Provide the [x, y] coordinate of the cell's center where the given text is located.  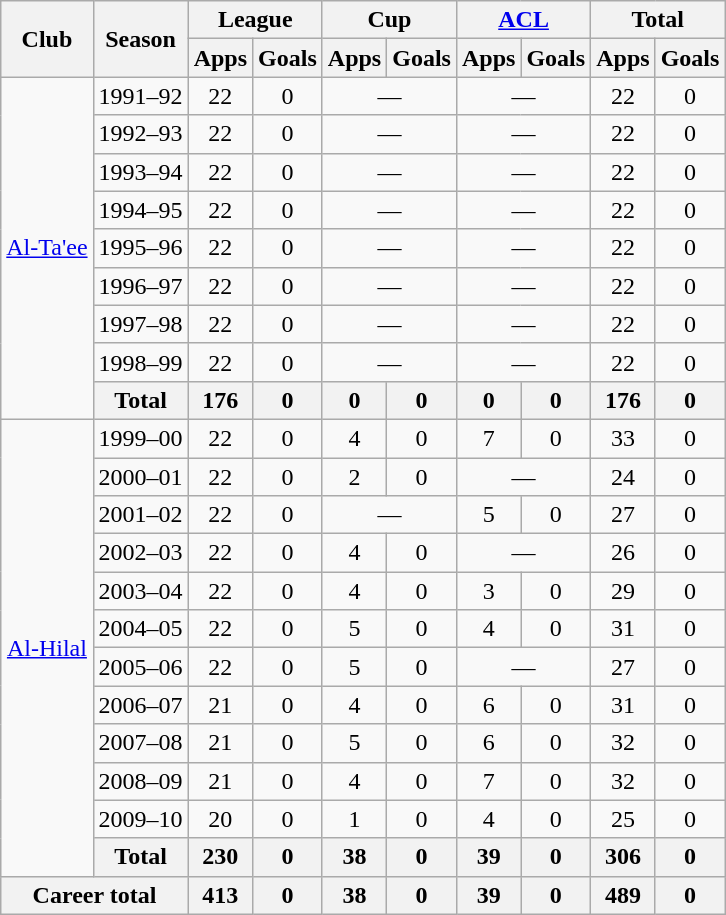
2007–08 [140, 743]
2008–09 [140, 781]
2001–02 [140, 515]
2 [354, 477]
1999–00 [140, 438]
1 [354, 819]
1993–94 [140, 172]
League [255, 20]
25 [623, 819]
1994–95 [140, 210]
2002–03 [140, 553]
230 [220, 857]
29 [623, 591]
413 [220, 895]
ACL [523, 20]
Cup [389, 20]
2005–06 [140, 667]
26 [623, 553]
2006–07 [140, 705]
1995–96 [140, 248]
20 [220, 819]
3 [488, 591]
33 [623, 438]
Al-Ta'ee [47, 248]
306 [623, 857]
2004–05 [140, 629]
24 [623, 477]
1996–97 [140, 286]
489 [623, 895]
2000–01 [140, 477]
Al-Hilal [47, 648]
1991–92 [140, 96]
2009–10 [140, 819]
Career total [94, 895]
Club [47, 39]
1998–99 [140, 362]
1997–98 [140, 324]
Season [140, 39]
2003–04 [140, 591]
1992–93 [140, 134]
